Extract the (X, Y) coordinate from the center of the cell holding the provided text.  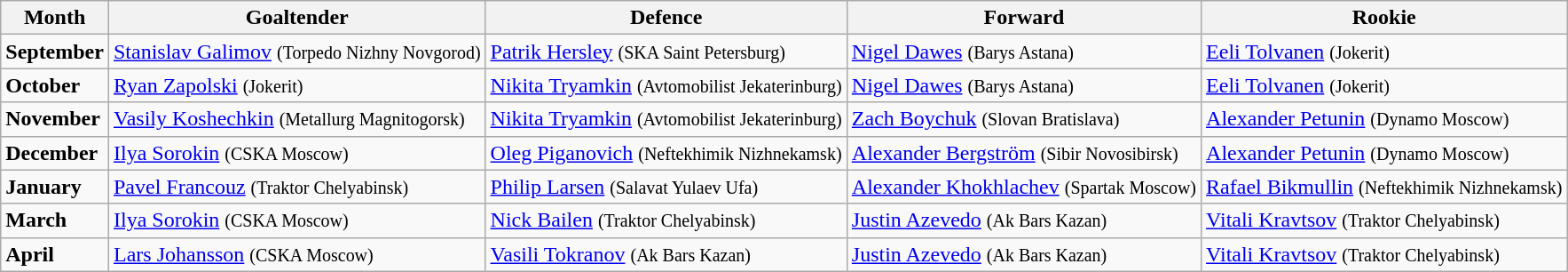
Alexander Khokhlachev (Spartak Moscow) (1024, 187)
November (55, 119)
Alexander Bergström (Sibir Novosibirsk) (1024, 153)
Pavel Francouz (Traktor Chelyabinsk) (296, 187)
Nick Bailen (Traktor Chelyabinsk) (666, 220)
Lars Johansson (CSKA Moscow) (296, 254)
Forward (1024, 18)
Zach Boychuk (Slovan Bratislava) (1024, 119)
Patrik Hersley (SKA Saint Petersburg) (666, 52)
December (55, 153)
Oleg Piganovich (Neftekhimik Nizhnekamsk) (666, 153)
Month (55, 18)
April (55, 254)
Rafael Bikmullin (Neftekhimik Nizhnekamsk) (1384, 187)
Vasili Tokranov (Ak Bars Kazan) (666, 254)
Defence (666, 18)
Vasily Koshechkin (Metallurg Magnitogorsk) (296, 119)
March (55, 220)
Rookie (1384, 18)
January (55, 187)
Goaltender (296, 18)
September (55, 52)
Stanislav Galimov (Torpedo Nizhny Novgorod) (296, 52)
October (55, 85)
Philip Larsen (Salavat Yulaev Ufa) (666, 187)
Ryan Zapolski (Jokerit) (296, 85)
